From the cell containing the given text, extract its center point as (x, y) coordinate. 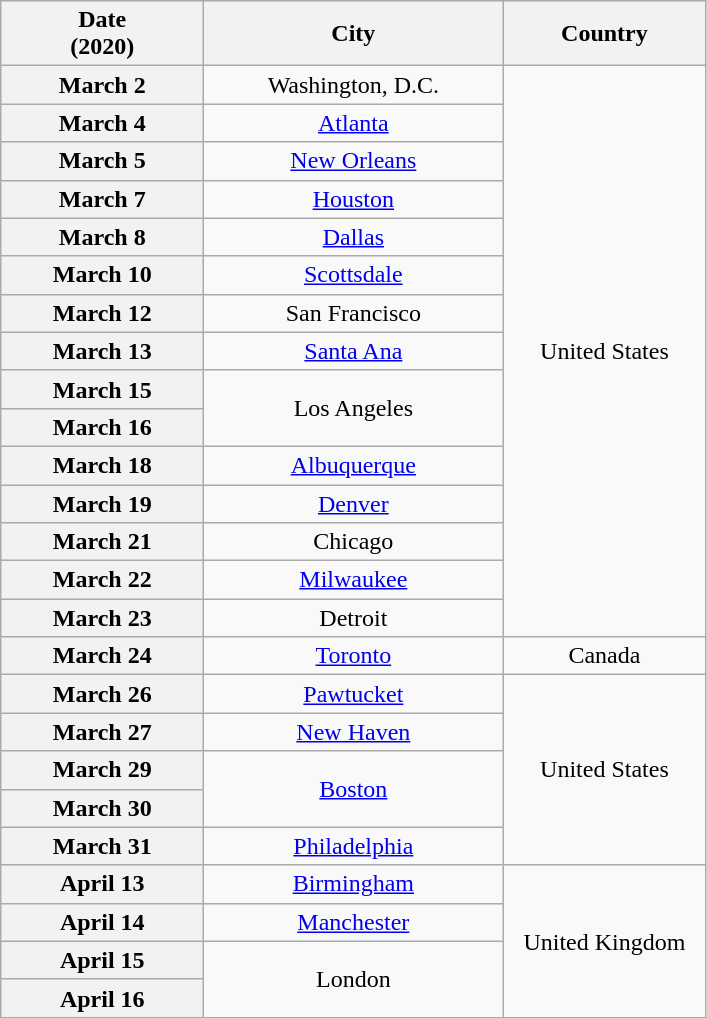
March 29 (102, 770)
March 2 (102, 85)
Santa Ana (354, 351)
Detroit (354, 618)
United Kingdom (604, 941)
April 14 (102, 922)
March 4 (102, 123)
March 31 (102, 846)
Canada (604, 656)
Toronto (354, 656)
March 27 (102, 732)
Houston (354, 199)
Los Angeles (354, 408)
New Haven (354, 732)
London (354, 979)
April 13 (102, 884)
Albuquerque (354, 465)
March 12 (102, 313)
March 13 (102, 351)
Birmingham (354, 884)
Milwaukee (354, 580)
Boston (354, 789)
April 15 (102, 960)
March 24 (102, 656)
Scottsdale (354, 275)
March 30 (102, 808)
March 19 (102, 503)
March 10 (102, 275)
March 8 (102, 237)
March 23 (102, 618)
March 26 (102, 694)
Pawtucket (354, 694)
April 16 (102, 998)
City (354, 34)
Dallas (354, 237)
March 22 (102, 580)
March 16 (102, 427)
San Francisco (354, 313)
Date(2020) (102, 34)
Denver (354, 503)
New Orleans (354, 161)
Philadelphia (354, 846)
March 21 (102, 542)
Manchester (354, 922)
Washington, D.C. (354, 85)
March 7 (102, 199)
Chicago (354, 542)
March 18 (102, 465)
March 5 (102, 161)
March 15 (102, 389)
Country (604, 34)
Atlanta (354, 123)
